From the cell containing the given text, extract its center point as (X, Y) coordinate. 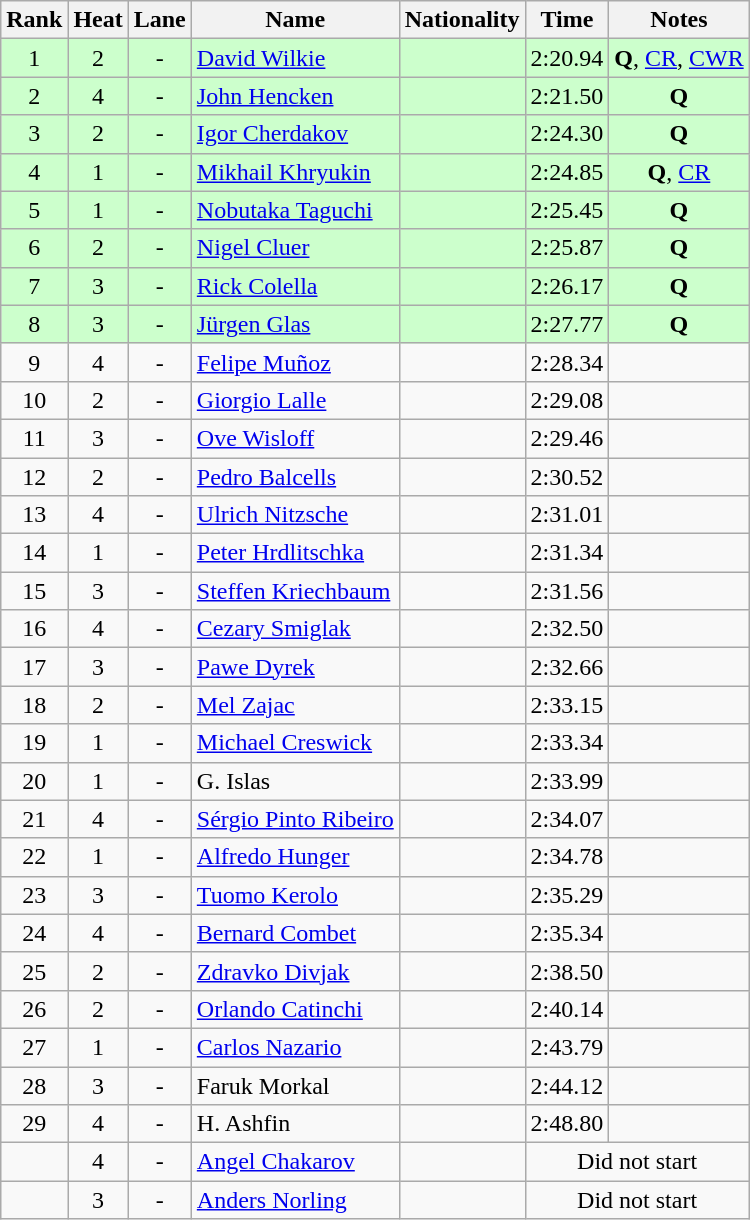
2:44.12 (567, 1085)
22 (34, 857)
Time (567, 20)
Cezary Smiglak (295, 629)
15 (34, 591)
13 (34, 515)
Faruk Morkal (295, 1085)
Mikhail Khryukin (295, 172)
2:34.78 (567, 857)
2:43.79 (567, 1047)
8 (34, 324)
2:38.50 (567, 971)
2:25.45 (567, 210)
2:30.52 (567, 477)
17 (34, 667)
Nobutaka Taguchi (295, 210)
2:29.46 (567, 438)
18 (34, 705)
2:31.34 (567, 553)
Q, CR, CWR (679, 58)
G. Islas (295, 781)
23 (34, 895)
Rick Colella (295, 286)
Michael Creswick (295, 743)
2:32.50 (567, 629)
10 (34, 400)
25 (34, 971)
Carlos Nazario (295, 1047)
Q, CR (679, 172)
12 (34, 477)
Tuomo Kerolo (295, 895)
2:35.29 (567, 895)
2:32.66 (567, 667)
2:35.34 (567, 933)
Bernard Combet (295, 933)
Ulrich Nitzsche (295, 515)
Giorgio Lalle (295, 400)
Peter Hrdlitschka (295, 553)
7 (34, 286)
Mel Zajac (295, 705)
2:33.34 (567, 743)
Jürgen Glas (295, 324)
26 (34, 1009)
2:24.30 (567, 134)
Orlando Catinchi (295, 1009)
2:48.80 (567, 1124)
5 (34, 210)
2:31.56 (567, 591)
2:33.99 (567, 781)
Lane (160, 20)
H. Ashfin (295, 1124)
Notes (679, 20)
2:28.34 (567, 362)
Rank (34, 20)
28 (34, 1085)
27 (34, 1047)
Heat (98, 20)
2:21.50 (567, 96)
Steffen Kriechbaum (295, 591)
16 (34, 629)
21 (34, 819)
2:25.87 (567, 248)
2:20.94 (567, 58)
Pedro Balcells (295, 477)
Sérgio Pinto Ribeiro (295, 819)
20 (34, 781)
2:29.08 (567, 400)
Zdravko Divjak (295, 971)
Igor Cherdakov (295, 134)
Nationality (462, 20)
2:26.17 (567, 286)
2:27.77 (567, 324)
19 (34, 743)
2:34.07 (567, 819)
David Wilkie (295, 58)
John Hencken (295, 96)
14 (34, 553)
2:31.01 (567, 515)
Angel Chakarov (295, 1162)
Ove Wisloff (295, 438)
Alfredo Hunger (295, 857)
Felipe Muñoz (295, 362)
2:24.85 (567, 172)
24 (34, 933)
2:40.14 (567, 1009)
6 (34, 248)
Name (295, 20)
Nigel Cluer (295, 248)
9 (34, 362)
29 (34, 1124)
Pawe Dyrek (295, 667)
Anders Norling (295, 1200)
11 (34, 438)
2:33.15 (567, 705)
